Determine the [X, Y] coordinate at the center of the cell enclosing the given text.  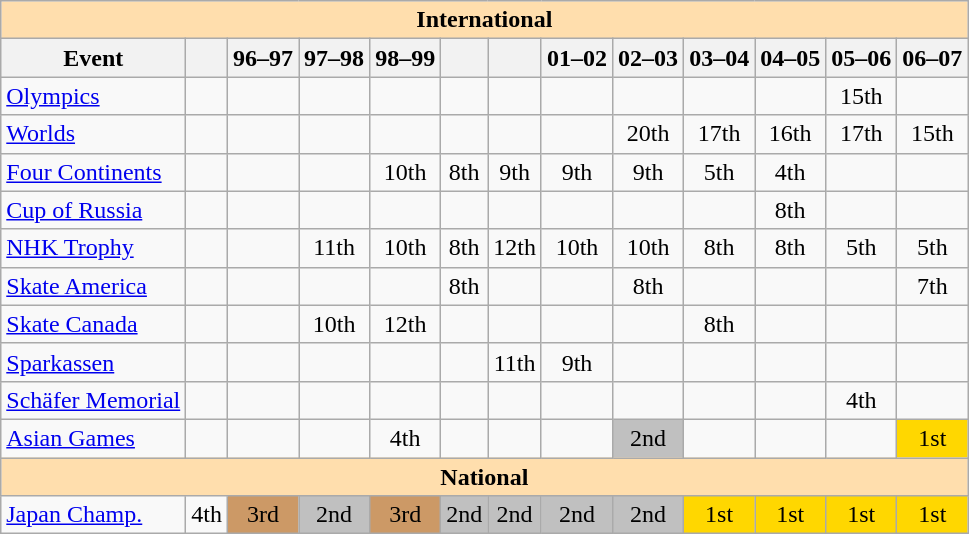
Skate America [94, 286]
Japan Champ. [94, 515]
02–03 [648, 58]
96–97 [262, 58]
05–06 [862, 58]
Schäfer Memorial [94, 400]
01–02 [576, 58]
Four Continents [94, 172]
Sparkassen [94, 362]
04–05 [790, 58]
16th [790, 134]
International [484, 20]
NHK Trophy [94, 248]
National [484, 477]
7th [932, 286]
Worlds [94, 134]
Cup of Russia [94, 210]
03–04 [720, 58]
97–98 [334, 58]
06–07 [932, 58]
Olympics [94, 96]
98–99 [406, 58]
Event [94, 58]
Skate Canada [94, 324]
Asian Games [94, 438]
20th [648, 134]
